Capture the cell that displays the provided text and extract its [X, Y] central coordinate. 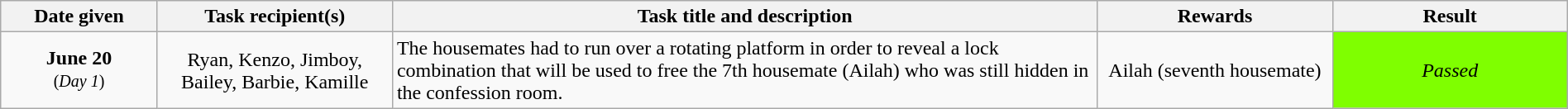
June 20(Day 1) [79, 70]
Date given [79, 17]
Task title and description [744, 17]
Ryan, Kenzo, Jimboy,Bailey, Barbie, Kamille [275, 70]
Passed [1450, 70]
Ailah (seventh housemate) [1215, 70]
Result [1450, 17]
Task recipient(s) [275, 17]
Rewards [1215, 17]
